From the cell containing the given text, extract its center point as [x, y] coordinate. 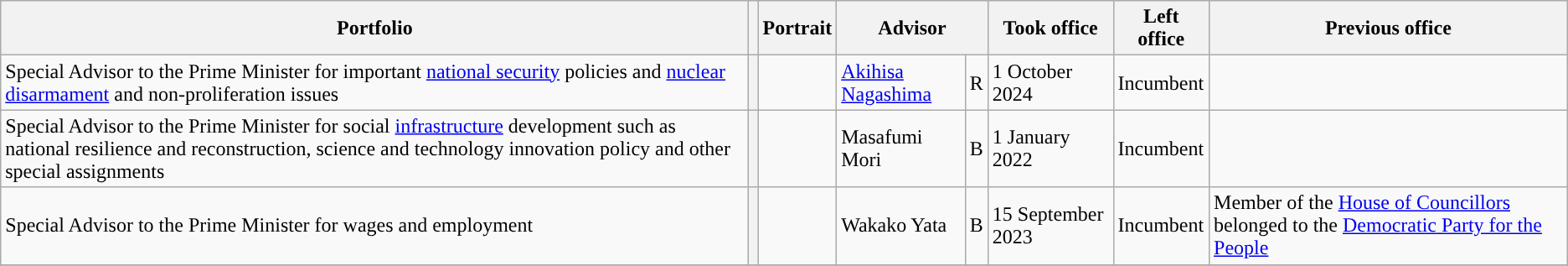
1 January 2022 [1050, 149]
1 October 2024 [1050, 82]
Masafumi Mori [901, 149]
Wakako Yata [901, 226]
Left office [1161, 29]
R [977, 82]
Previous office [1389, 29]
Member of the House of Councillors belonged to the Democratic Party for the People [1389, 226]
Advisor [913, 29]
15 September 2023 [1050, 226]
Portfolio [375, 29]
Special Advisor to the Prime Minister for important national security policies and nuclear disarmament and non-proliferation issues [375, 82]
Took office [1050, 29]
Akihisa Nagashima [901, 82]
Portrait [797, 29]
Special Advisor to the Prime Minister for wages and employment [375, 226]
